Scan for the cell matching the given text and deliver its [X, Y] coordinate at center. 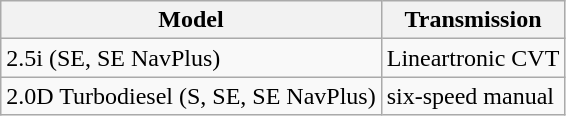
Model [191, 20]
2.0D Turbodiesel (S, SE, SE NavPlus) [191, 96]
2.5i (SE, SE NavPlus) [191, 58]
Lineartronic CVT [473, 58]
six-speed manual [473, 96]
Transmission [473, 20]
